Pinpoint the cell where the given text exists, returning its [X, Y] midpoint coordinate. 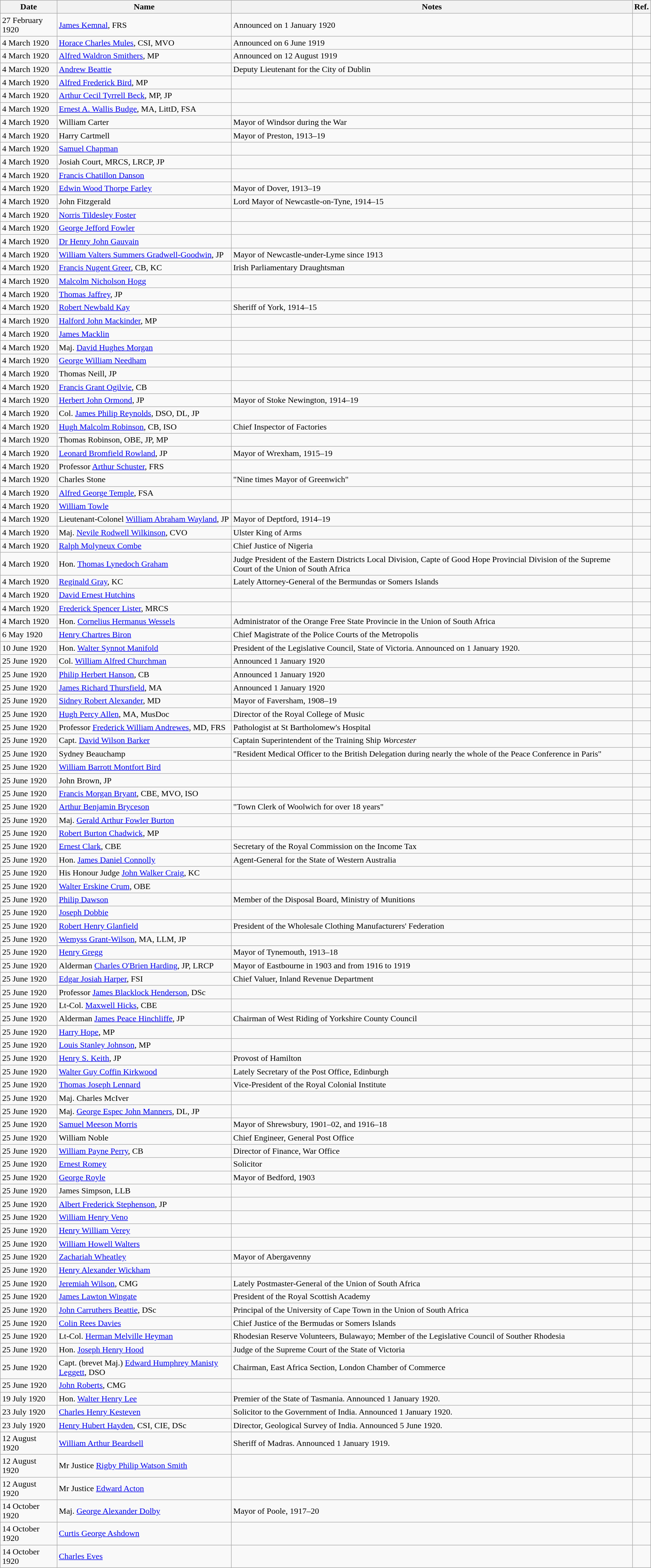
Irish Parliamentary Draughtsman [432, 268]
"Resident Medical Officer to the British Delegation during nearly the whole of the Peace Conference in Paris" [432, 754]
Premier of the State of Tasmania. Announced 1 January 1920. [432, 1399]
19 July 1920 [29, 1399]
6 May 1920 [29, 635]
John Fitzgerald [144, 202]
Chief Justice of the Bermudas or Somers Islands [432, 1323]
John Roberts, CMG [144, 1385]
Lately Attorney-General of the Bermundas or Somers Islands [432, 582]
Edgar Josiah Harper, FSI [144, 979]
Frederick Spencer Lister, MRCS [144, 608]
Harry Hope, MP [144, 1032]
Mayor of Shrewsbury, 1901–02, and 1916–18 [432, 1125]
Professor James Blacklock Henderson, DSc [144, 992]
Hon. Cornelius Hermanus Wessels [144, 622]
Alderman James Peace Hinchliffe, JP [144, 1018]
William Howell Walters [144, 1243]
Reginald Gray, KC [144, 582]
President of the Legislative Council, State of Victoria. Announced on 1 January 1920. [432, 648]
Chairman, East Africa Section, London Chamber of Commerce [432, 1368]
Mayor of Preston, 1913–19 [432, 135]
Mayor of Windsor during the War [432, 122]
Sydney Beauchamp [144, 754]
Charles Eves [144, 1556]
Judge of the Supreme Court of the State of Victoria [432, 1350]
His Honour Judge John Walker Craig, KC [144, 873]
Wemyss Grant-Wilson, MA, LLM, JP [144, 939]
Chief Valuer, Inland Revenue Department [432, 979]
Professor Frederick William Andrewes, MD, FRS [144, 727]
Norris Tildesley Foster [144, 215]
David Ernest Hutchins [144, 595]
Date [29, 7]
10 June 1920 [29, 648]
Halford John Mackinder, MP [144, 321]
Col. James Philip Reynolds, DSO, DL, JP [144, 414]
Name [144, 7]
Ulster King of Arms [432, 533]
Capt. David Wilson Barker [144, 741]
Hugh Percy Allen, MA, MusDoc [144, 714]
Alfred George Temple, FSA [144, 493]
Director of Finance, War Office [432, 1151]
George Jefford Fowler [144, 228]
Francis Grant Ogilvie, CB [144, 387]
Henry S. Keith, JP [144, 1058]
Secretary of the Royal Commission on the Income Tax [432, 847]
Hon. James Daniel Connolly [144, 860]
Mayor of Poole, 1917–20 [432, 1511]
President of the Wholesale Clothing Manufacturers' Federation [432, 926]
Henry Chartres Biron [144, 635]
Robert Henry Glanfield [144, 926]
Lt-Col. Maxwell Hicks, CBE [144, 1005]
Chief Engineer, General Post Office [432, 1138]
William Towle [144, 506]
Director, Geological Survey of India. Announced 5 June 1920. [432, 1425]
Mr Justice Edward Acton [144, 1488]
John Brown, JP [144, 780]
Administrator of the Orange Free State Provincie in the Union of South Africa [432, 622]
Colin Rees Davies [144, 1323]
Leonard Bromfield Rowland, JP [144, 453]
Walter Erskine Crum, OBE [144, 886]
Sheriff of Madras. Announced 1 January 1919. [432, 1443]
Lord Mayor of Newcastle-on-Tyne, 1914–15 [432, 202]
Maj. George Alexander Dolby [144, 1511]
William Noble [144, 1138]
Walter Guy Coffin Kirkwood [144, 1072]
George Royle [144, 1177]
William Henry Veno [144, 1217]
Maj. David Hughes Morgan [144, 347]
Provost of Hamilton [432, 1058]
James Simpson, LLB [144, 1191]
Announced on 6 June 1919 [432, 43]
Jeremiah Wilson, CMG [144, 1283]
Hon. Thomas Lynedoch Graham [144, 563]
Ernest A. Wallis Budge, MA, LittD, FSA [144, 109]
Joseph Dobbie [144, 913]
Solicitor [432, 1164]
Andrew Beattie [144, 69]
Mayor of Eastbourne in 1903 and from 1916 to 1919 [432, 966]
Director of the Royal College of Music [432, 714]
Dr Henry John Gauvain [144, 241]
John Carruthers Beattie, DSc [144, 1310]
Josiah Court, MRCS, LRCP, JP [144, 162]
Samuel Chapman [144, 149]
James Richard Thursfield, MA [144, 688]
Henry Gregg [144, 952]
"Nine times Mayor of Greenwich" [432, 480]
Mayor of Tynemouth, 1913–18 [432, 952]
Agent-General for the State of Western Australia [432, 860]
Maj. George Espec John Manners, DL, JP [144, 1111]
Hon. Walter Synnot Manifold [144, 648]
Alfred Frederick Bird, MP [144, 82]
Edwin Wood Thorpe Farley [144, 189]
Mayor of Abergavenny [432, 1257]
Henry Alexander Wickham [144, 1270]
Hon. Joseph Henry Hood [144, 1350]
Maj. Charles McIver [144, 1098]
William Barrott Montfort Bird [144, 767]
William Valters Summers Gradwell-Goodwin, JP [144, 255]
Mayor of Deptford, 1914–19 [432, 519]
William Arthur Beardsell [144, 1443]
Mayor of Newcastle-under-Lyme since 1913 [432, 255]
Thomas Neill, JP [144, 374]
Mayor of Dover, 1913–19 [432, 189]
Mayor of Stoke Newington, 1914–19 [432, 400]
Thomas Jaffrey, JP [144, 294]
Philip Dawson [144, 899]
Ralph Molyneux Combe [144, 546]
Francis Nugent Greer, CB, KC [144, 268]
Ernest Clark, CBE [144, 847]
Albert Frederick Stephenson, JP [144, 1204]
William Payne Perry, CB [144, 1151]
Arthur Cecil Tyrrell Beck, MP, JP [144, 96]
Professor Arthur Schuster, FRS [144, 466]
Harry Cartmell [144, 135]
James Kemnal, FRS [144, 25]
Announced on 1 January 1920 [432, 25]
James Lawton Wingate [144, 1297]
Chief Justice of Nigeria [432, 546]
Maj. Gerald Arthur Fowler Burton [144, 820]
Thomas Robinson, OBE, JP, MP [144, 440]
Curtis George Ashdown [144, 1534]
Vice-President of the Royal Colonial Institute [432, 1085]
Robert Burton Chadwick, MP [144, 833]
Capt. (brevet Maj.) Edward Humphrey Manisty Leggett, DSO [144, 1368]
Alfred Waldron Smithers, MP [144, 56]
Mr Justice Rigby Philip Watson Smith [144, 1466]
Maj. Nevile Rodwell Wilkinson, CVO [144, 533]
Sidney Robert Alexander, MD [144, 701]
Mayor of Faversham, 1908–19 [432, 701]
President of the Royal Scottish Academy [432, 1297]
William Carter [144, 122]
Philip Herbert Hanson, CB [144, 674]
Francis Chatillon Danson [144, 175]
Chief Inspector of Factories [432, 427]
Col. William Alfred Churchman [144, 661]
Louis Stanley Johnson, MP [144, 1045]
Mayor of Bedford, 1903 [432, 1177]
Arthur Benjamin Bryceson [144, 807]
Notes [432, 7]
Alderman Charles O'Brien Harding, JP, LRCP [144, 966]
James Macklin [144, 334]
27 February 1920 [29, 25]
Thomas Joseph Lennard [144, 1085]
Rhodesian Reserve Volunteers, Bulawayo; Member of the Legislative Council of Souther Rhodesia [432, 1336]
Herbert John Ormond, JP [144, 400]
Lately Postmaster-General of the Union of South Africa [432, 1283]
Francis Morgan Bryant, CBE, MVO, ISO [144, 793]
Charles Henry Kesteven [144, 1412]
Ernest Romey [144, 1164]
Chief Magistrate of the Police Courts of the Metropolis [432, 635]
Henry Hubert Hayden, CSI, CIE, DSc [144, 1425]
Member of the Disposal Board, Ministry of Munitions [432, 899]
Hugh Malcolm Robinson, CB, ISO [144, 427]
Henry William Verey [144, 1230]
Principal of the University of Cape Town in the Union of South Africa [432, 1310]
Sheriff of York, 1914–15 [432, 307]
"Town Clerk of Woolwich for over 18 years" [432, 807]
Solicitor to the Government of India. Announced 1 January 1920. [432, 1412]
Robert Newbald Kay [144, 307]
Hon. Walter Henry Lee [144, 1399]
Chairman of West Riding of Yorkshire County Council [432, 1018]
Announced on 12 August 1919 [432, 56]
Samuel Meeson Morris [144, 1125]
Zachariah Wheatley [144, 1257]
Deputy Lieutenant for the City of Dublin [432, 69]
Lately Secretary of the Post Office, Edinburgh [432, 1072]
Horace Charles Mules, CSI, MVO [144, 43]
Pathologist at St Bartholomew's Hospital [432, 727]
Captain Superintendent of the Training Ship Worcester [432, 741]
Charles Stone [144, 480]
Ref. [641, 7]
Judge President of the Eastern Districts Local Division, Capte of Good Hope Provincial Division of the Supreme Court of the Union of South Africa [432, 563]
George William Needham [144, 360]
Lieutenant-Colonel William Abraham Wayland, JP [144, 519]
Lt-Col. Herman Melville Heyman [144, 1336]
Malcolm Nicholson Hogg [144, 281]
Mayor of Wrexham, 1915–19 [432, 453]
